Search for the cell housing the specified text and yield its [x, y] center coordinate. 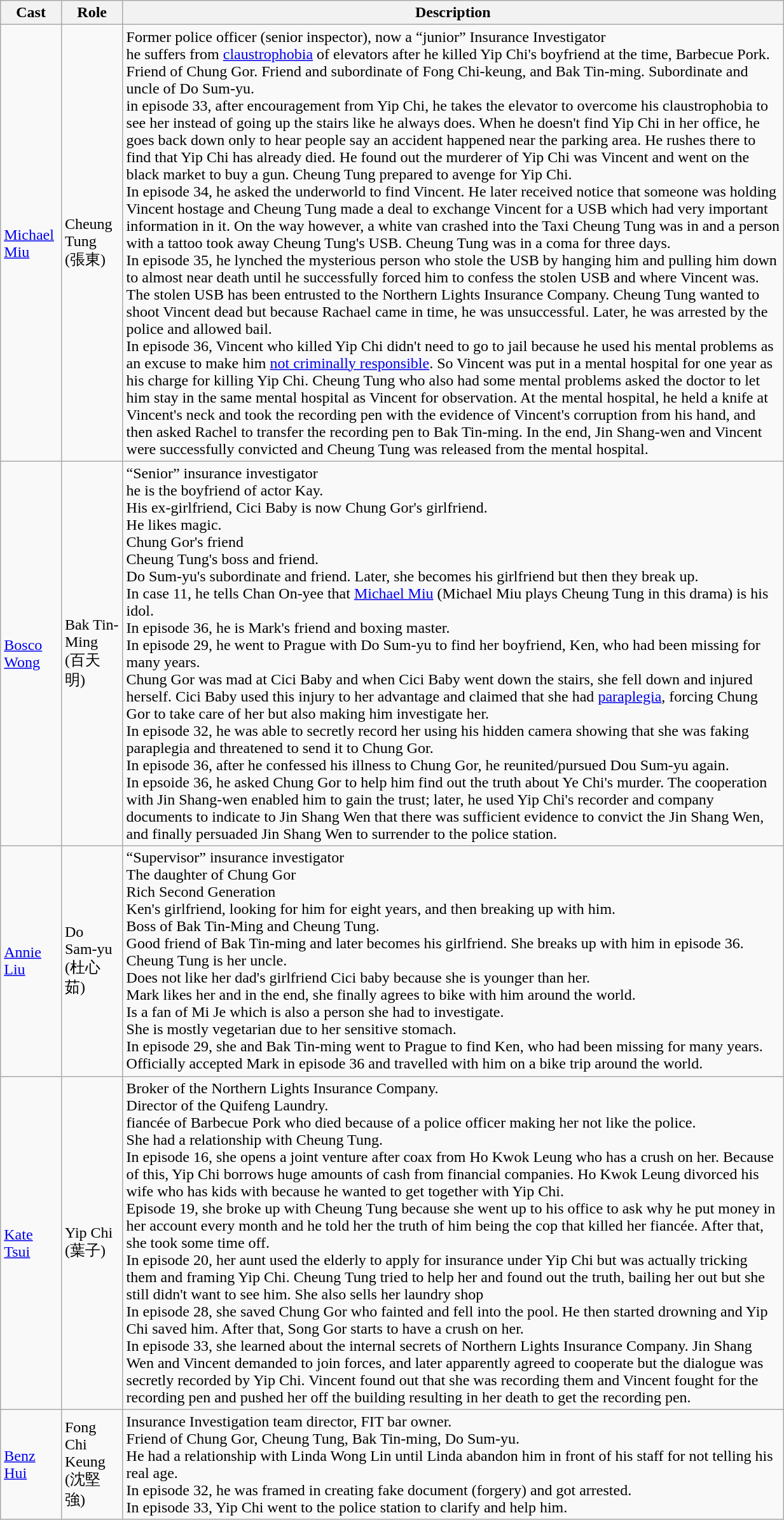
Annie Liu [31, 961]
Kate Tsui [31, 1243]
Description [453, 13]
Bak Tin-Ming (百天明) [92, 654]
Yip Chi (葉子) [92, 1243]
Fong Chi Keung (沈堅強) [92, 1464]
Benz Hui [31, 1464]
Role [92, 13]
Do Sam-yu (杜心茹) [92, 961]
Cast [31, 13]
Cheung Tung (張東) [92, 243]
Michael Miu [31, 243]
Bosco Wong [31, 654]
